Capture the cell that displays the provided text and extract its [x, y] central coordinate. 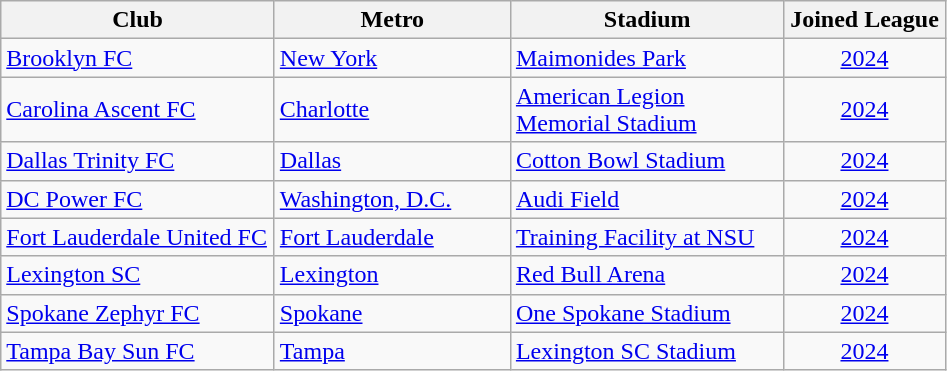
Audi Field [647, 199]
Washington, D.C. [392, 199]
DC Power FC [138, 199]
Carolina Ascent FC [138, 110]
Dallas [392, 161]
American Legion Memorial Stadium [647, 110]
Tampa Bay Sun FC [138, 351]
Lexington [392, 275]
Metro [392, 20]
Fort Lauderdale [392, 237]
Tampa [392, 351]
Maimonides Park [647, 58]
Club [138, 20]
Red Bull Arena [647, 275]
Lexington SC [138, 275]
Spokane Zephyr FC [138, 313]
Training Facility at NSU [647, 237]
Joined League [864, 20]
Dallas Trinity FC [138, 161]
One Spokane Stadium [647, 313]
Lexington SC Stadium [647, 351]
Stadium [647, 20]
Fort Lauderdale United FC [138, 237]
Charlotte [392, 110]
Cotton Bowl Stadium [647, 161]
New York [392, 58]
Brooklyn FC [138, 58]
Spokane [392, 313]
